Pinpoint the cell where the given text exists, returning its [x, y] midpoint coordinate. 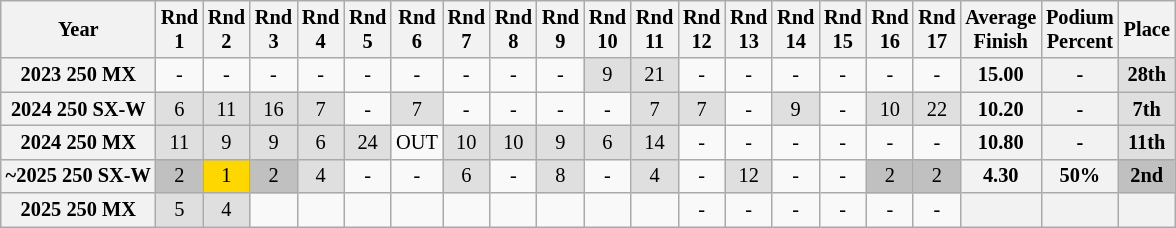
Rnd11 [654, 29]
Rnd1 [180, 29]
Rnd3 [274, 29]
Rnd16 [890, 29]
22 [936, 109]
12 [748, 176]
10.20 [1000, 109]
21 [654, 75]
PodiumPercent [1080, 29]
Rnd4 [320, 29]
Rnd8 [514, 29]
Place [1147, 29]
Rnd15 [842, 29]
Rnd10 [608, 29]
14 [654, 142]
OUT [417, 142]
28th [1147, 75]
15.00 [1000, 75]
Rnd17 [936, 29]
7th [1147, 109]
Rnd14 [796, 29]
Rnd13 [748, 29]
1 [226, 176]
Rnd12 [702, 29]
2024 250 SX-W [78, 109]
Rnd5 [368, 29]
2024 250 MX [78, 142]
50% [1080, 176]
2025 250 MX [78, 210]
~2025 250 SX-W [78, 176]
2023 250 MX [78, 75]
2nd [1147, 176]
Rnd6 [417, 29]
24 [368, 142]
AverageFinish [1000, 29]
5 [180, 210]
Rnd9 [560, 29]
8 [560, 176]
4.30 [1000, 176]
Rnd7 [466, 29]
10.80 [1000, 142]
16 [274, 109]
11th [1147, 142]
Year [78, 29]
Rnd2 [226, 29]
